Determine the [x, y] coordinate at the center of the cell enclosing the given text.  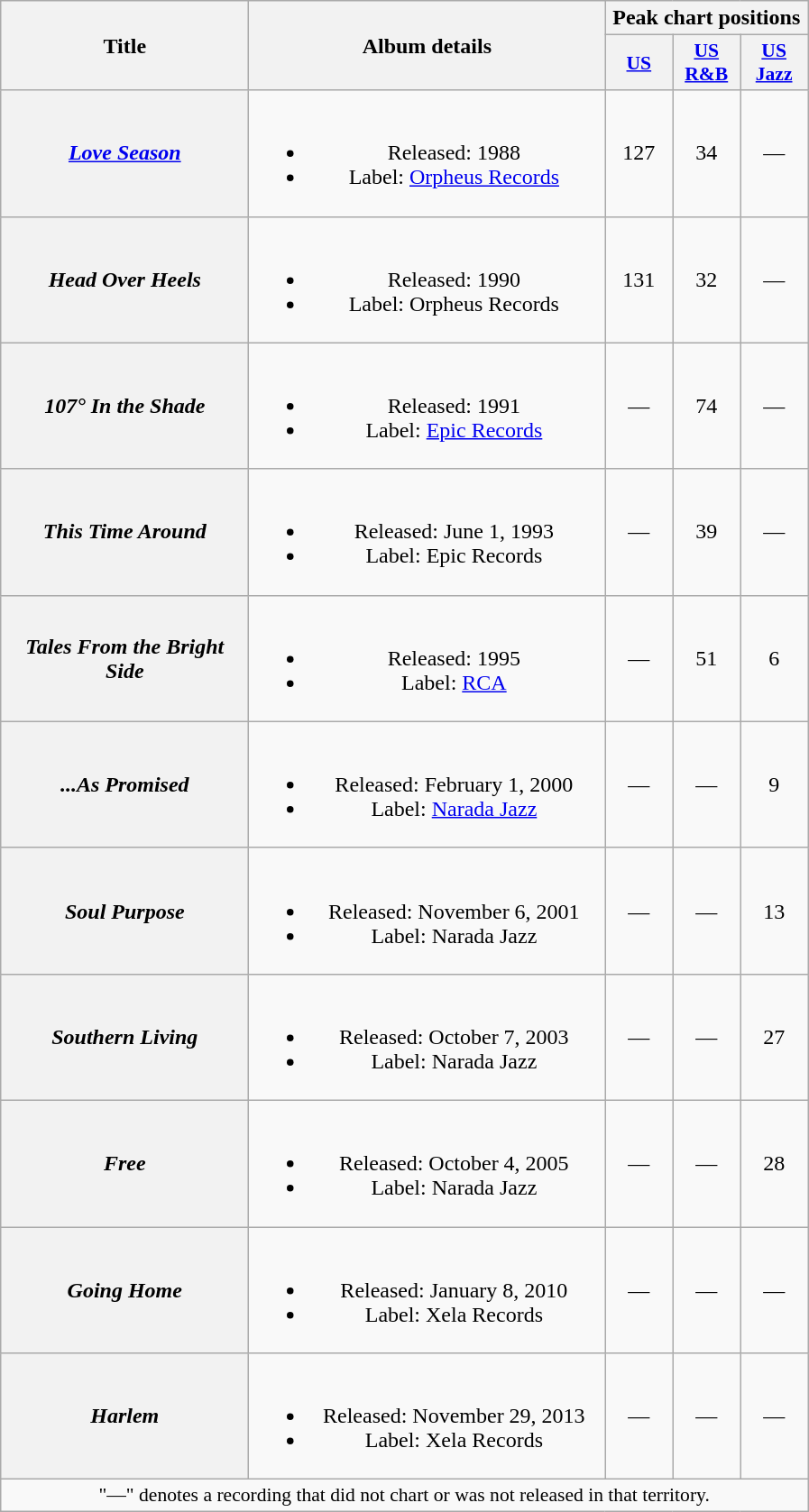
Love Season [124, 153]
Title [124, 45]
Released: 1991Label: Epic Records [427, 406]
Released: October 4, 2005Label: Narada Jazz [427, 1163]
Released: 1988Label: Orpheus Records [427, 153]
Soul Purpose [124, 911]
Released: 1990Label: Orpheus Records [427, 279]
28 [774, 1163]
"—" denotes a recording that did not chart or was not released in that territory. [404, 1496]
Released: November 6, 2001Label: Narada Jazz [427, 911]
Harlem [124, 1416]
This Time Around [124, 532]
US Jazz [774, 63]
9 [774, 784]
131 [639, 279]
Southern Living [124, 1037]
Album details [427, 45]
13 [774, 911]
Released: November 29, 2013Label: Xela Records [427, 1416]
Head Over Heels [124, 279]
34 [707, 153]
74 [707, 406]
US [639, 63]
6 [774, 658]
Released: June 1, 1993Label: Epic Records [427, 532]
...As Promised [124, 784]
Released: 1995Label: RCA [427, 658]
32 [707, 279]
51 [707, 658]
Released: January 8, 2010Label: Xela Records [427, 1289]
39 [707, 532]
Peak chart positions [707, 18]
27 [774, 1037]
Released: October 7, 2003Label: Narada Jazz [427, 1037]
Free [124, 1163]
Going Home [124, 1289]
Tales From the Bright Side [124, 658]
Released: February 1, 2000Label: Narada Jazz [427, 784]
107° In the Shade [124, 406]
US R&B [707, 63]
127 [639, 153]
